Scan for the cell matching the given text and deliver its [X, Y] coordinate at center. 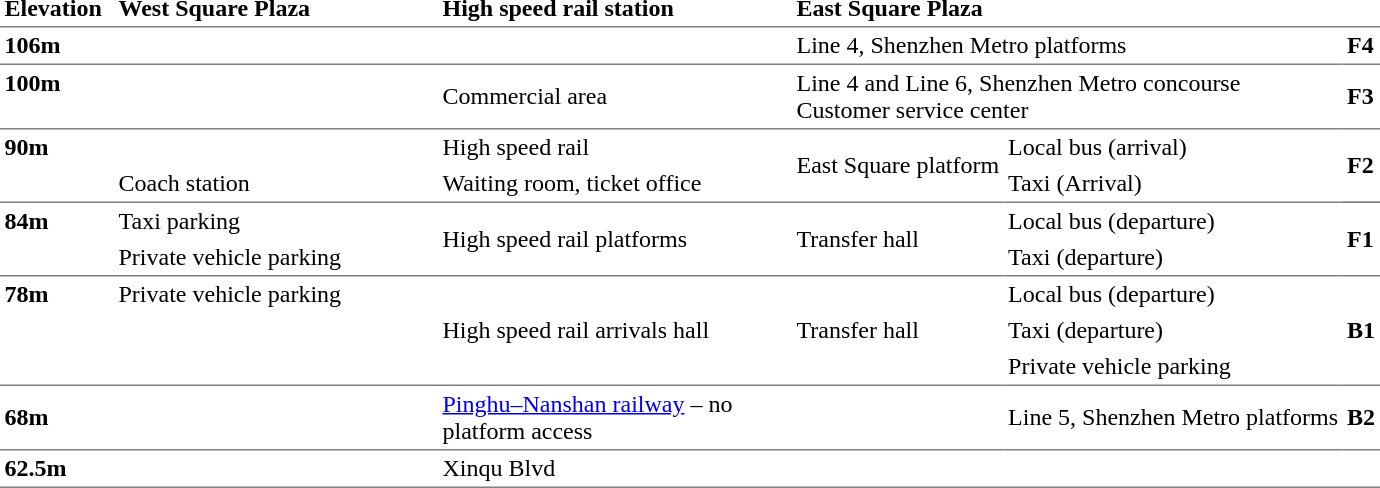
High speed rail [615, 148]
106m [57, 47]
Line 4 and Line 6, Shenzhen Metro concourseCustomer service center [1068, 97]
Local bus (arrival) [1174, 148]
84m [57, 240]
F1 [1362, 240]
F4 [1362, 47]
78m [57, 331]
F2 [1362, 167]
Line 5, Shenzhen Metro platforms [1174, 418]
High speed rail platforms [615, 240]
90m [57, 167]
68m [57, 418]
Line 4, Shenzhen Metro platforms [1068, 47]
High speed rail arrivals hall [615, 331]
B1 [1362, 331]
Pinghu–Nanshan railway – no platform access [615, 418]
Commercial area [615, 97]
100m [57, 97]
62.5m [57, 469]
Xinqu Blvd [615, 469]
Taxi parking [276, 221]
Taxi (Arrival) [1192, 185]
F3 [1362, 97]
East Square platform [898, 167]
Coach station [276, 185]
B2 [1362, 418]
Waiting room, ticket office [615, 185]
